Scan for the cell matching the given text and deliver its (X, Y) coordinate at center. 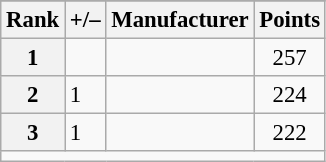
3 (33, 133)
+/– (86, 20)
Manufacturer (180, 20)
224 (290, 95)
2 (33, 95)
Points (290, 20)
222 (290, 133)
257 (290, 58)
Rank (33, 20)
